Detect which cell encompasses the target text, then output its (x, y) center coordinate. 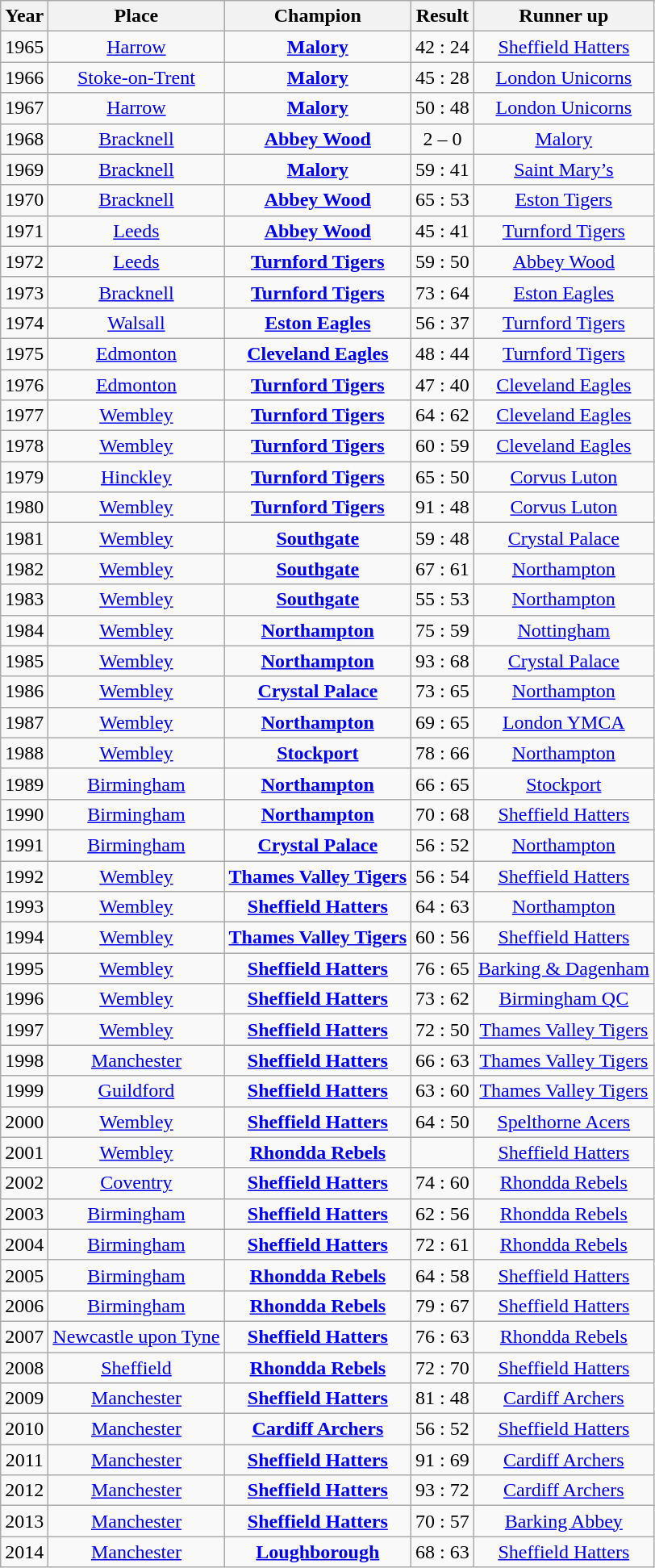
Hinckley (136, 477)
2003 (24, 1214)
Guildford (136, 1091)
Eston Tigers (563, 200)
91 : 48 (443, 508)
66 : 65 (443, 784)
1999 (24, 1091)
1990 (24, 814)
1970 (24, 200)
76 : 65 (443, 968)
1985 (24, 661)
1992 (24, 876)
64 : 50 (443, 1122)
1976 (24, 385)
1986 (24, 692)
1988 (24, 753)
1965 (24, 47)
1977 (24, 416)
1974 (24, 323)
2000 (24, 1122)
66 : 63 (443, 1060)
2014 (24, 1552)
2004 (24, 1244)
45 : 28 (443, 77)
70 : 68 (443, 814)
67 : 61 (443, 569)
London YMCA (563, 722)
62 : 56 (443, 1214)
59 : 50 (443, 261)
65 : 50 (443, 477)
2013 (24, 1521)
79 : 67 (443, 1306)
64 : 58 (443, 1275)
1996 (24, 999)
1980 (24, 508)
1969 (24, 169)
47 : 40 (443, 385)
59 : 48 (443, 538)
1981 (24, 538)
2 – 0 (443, 139)
1987 (24, 722)
Spelthorne Acers (563, 1122)
56 : 54 (443, 876)
Place (136, 16)
64 : 62 (443, 416)
1978 (24, 446)
1998 (24, 1060)
1991 (24, 845)
81 : 48 (443, 1399)
1994 (24, 938)
76 : 63 (443, 1336)
Newcastle upon Tyne (136, 1336)
56 : 37 (443, 323)
Barking Abbey (563, 1521)
Sheffield (136, 1368)
73 : 65 (443, 692)
Stoke-on-Trent (136, 77)
1972 (24, 261)
2005 (24, 1275)
1997 (24, 1030)
1979 (24, 477)
1966 (24, 77)
50 : 48 (443, 108)
1968 (24, 139)
72 : 61 (443, 1244)
1967 (24, 108)
60 : 56 (443, 938)
1982 (24, 569)
70 : 57 (443, 1521)
73 : 64 (443, 292)
59 : 41 (443, 169)
45 : 41 (443, 231)
Walsall (136, 323)
2001 (24, 1152)
2007 (24, 1336)
2006 (24, 1306)
42 : 24 (443, 47)
1993 (24, 907)
72 : 70 (443, 1368)
Birmingham QC (563, 999)
Champion (318, 16)
Saint Mary’s (563, 169)
55 : 53 (443, 600)
60 : 59 (443, 446)
1995 (24, 968)
69 : 65 (443, 722)
1983 (24, 600)
93 : 72 (443, 1491)
Result (443, 16)
2009 (24, 1399)
2011 (24, 1460)
Nottingham (563, 630)
93 : 68 (443, 661)
63 : 60 (443, 1091)
Coventry (136, 1183)
75 : 59 (443, 630)
2010 (24, 1429)
1984 (24, 630)
72 : 50 (443, 1030)
65 : 53 (443, 200)
73 : 62 (443, 999)
2012 (24, 1491)
1971 (24, 231)
64 : 63 (443, 907)
91 : 69 (443, 1460)
68 : 63 (443, 1552)
Loughborough (318, 1552)
1989 (24, 784)
1975 (24, 353)
Year (24, 16)
1973 (24, 292)
78 : 66 (443, 753)
Runner up (563, 16)
74 : 60 (443, 1183)
2008 (24, 1368)
Barking & Dagenham (563, 968)
48 : 44 (443, 353)
2002 (24, 1183)
